From the cell containing the given text, extract its center point as (x, y) coordinate. 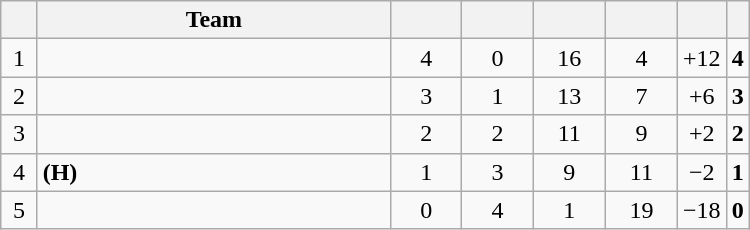
7 (641, 96)
Team (214, 20)
19 (641, 210)
+6 (702, 96)
+12 (702, 58)
−2 (702, 172)
+2 (702, 134)
−18 (702, 210)
5 (19, 210)
(H) (214, 172)
16 (569, 58)
13 (569, 96)
